Identify which cell holds the provided text, then report its (x, y) central coordinate. 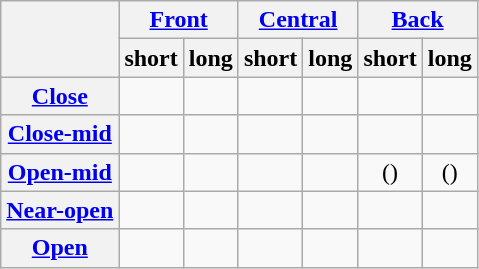
Back (418, 20)
Front (178, 20)
Open-mid (60, 172)
Near-open (60, 210)
Open (60, 248)
Close-mid (60, 134)
Close (60, 96)
Central (298, 20)
